Capture the cell that displays the provided text and extract its (x, y) central coordinate. 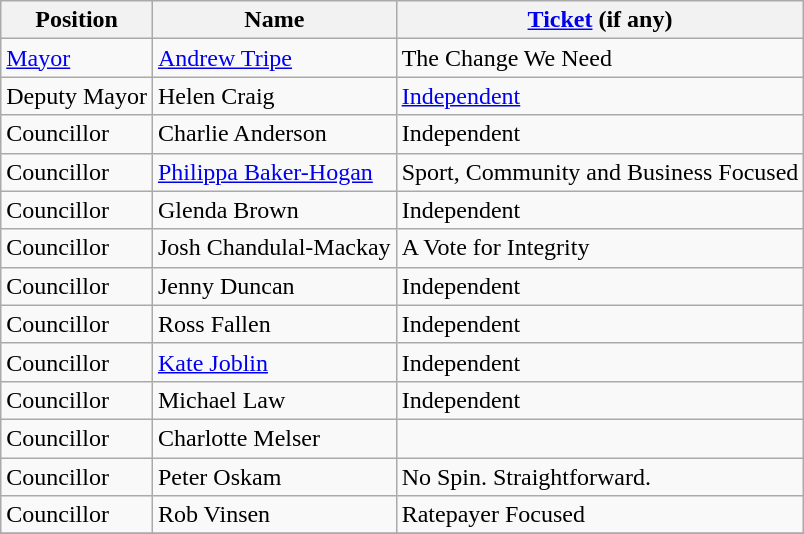
Peter Oskam (274, 477)
Andrew Tripe (274, 58)
Charlie Anderson (274, 134)
Mayor (77, 58)
Name (274, 20)
Rob Vinsen (274, 515)
Ratepayer Focused (600, 515)
Kate Joblin (274, 362)
Glenda Brown (274, 210)
Philippa Baker-Hogan (274, 172)
The Change We Need (600, 58)
Sport, Community and Business Focused (600, 172)
Josh Chandulal-Mackay (274, 248)
Michael Law (274, 400)
Helen Craig (274, 96)
Ross Fallen (274, 324)
Position (77, 20)
Ticket (if any) (600, 20)
No Spin. Straightforward. (600, 477)
Jenny Duncan (274, 286)
Charlotte Melser (274, 438)
Deputy Mayor (77, 96)
A Vote for Integrity (600, 248)
